For the text-containing cell, return its midpoint in (x, y) coordinate format. 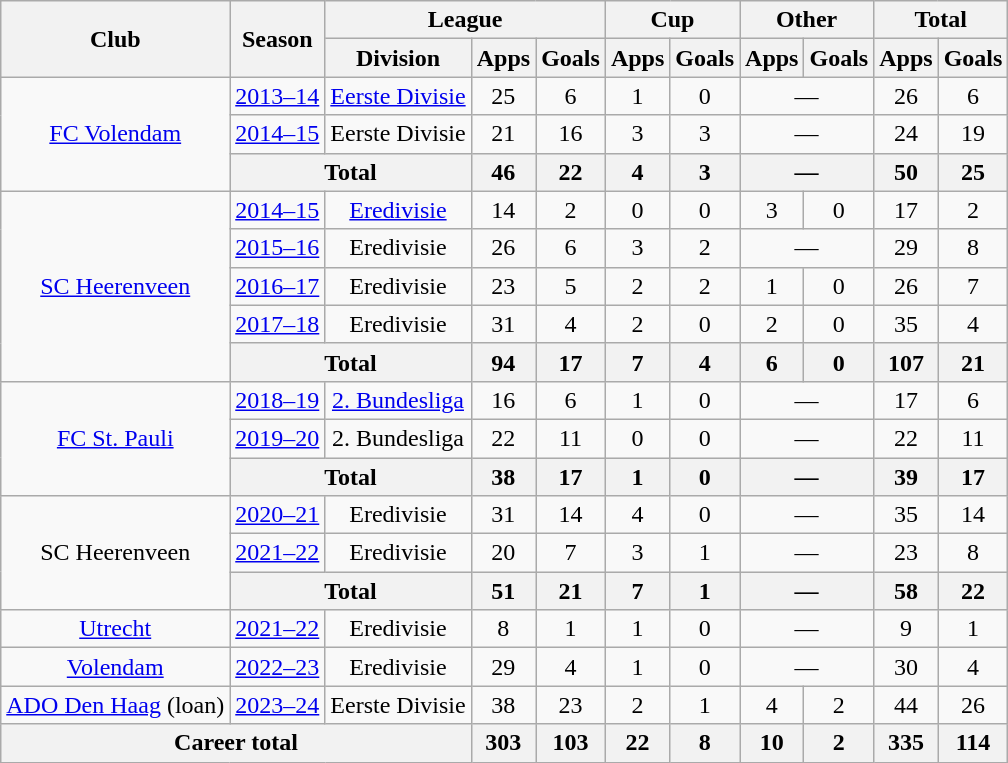
9 (906, 629)
107 (906, 362)
Cup (672, 20)
Career total (236, 743)
Division (398, 58)
Volendam (116, 667)
2019–20 (278, 438)
5 (571, 286)
2022–23 (278, 667)
2023–24 (278, 705)
24 (906, 134)
30 (906, 667)
50 (906, 172)
303 (503, 743)
2017–18 (278, 324)
2018–19 (278, 400)
ADO Den Haag (loan) (116, 705)
20 (503, 553)
10 (772, 743)
94 (503, 362)
2013–14 (278, 96)
FC St. Pauli (116, 438)
114 (973, 743)
Utrecht (116, 629)
103 (571, 743)
44 (906, 705)
39 (906, 477)
Club (116, 39)
FC Volendam (116, 134)
58 (906, 591)
Other (807, 20)
335 (906, 743)
46 (503, 172)
League (466, 20)
2016–17 (278, 286)
Season (278, 39)
51 (503, 591)
2015–16 (278, 248)
19 (973, 134)
2020–21 (278, 515)
